Output the (x, y) coordinate of the center of the cell containing the given text.  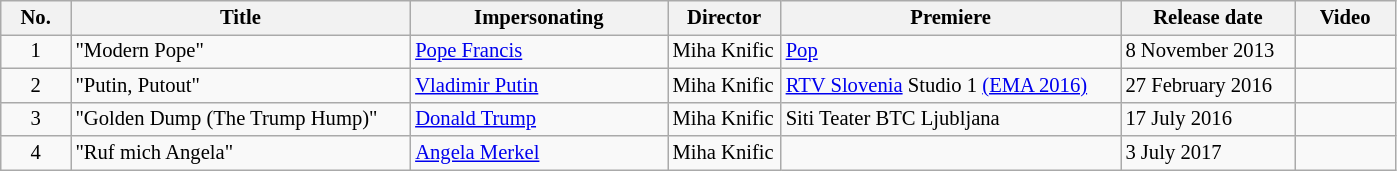
4 (36, 153)
Director (724, 17)
Impersonating (538, 17)
"Ruf mich Angela" (240, 153)
3 July 2017 (1208, 153)
Premiere (951, 17)
Video (1345, 17)
27 February 2016 (1208, 85)
8 November 2013 (1208, 51)
Vladimir Putin (538, 85)
Angela Merkel (538, 153)
No. (36, 17)
1 (36, 51)
17 July 2016 (1208, 119)
2 (36, 85)
Pope Francis (538, 51)
3 (36, 119)
"Putin, Putout" (240, 85)
"Golden Dump (The Trump Hump)" (240, 119)
Donald Trump (538, 119)
"Modern Pope" (240, 51)
RTV Slovenia Studio 1 (EMA 2016) (951, 85)
Title (240, 17)
Siti Teater BTC Ljubljana (951, 119)
Pop (951, 51)
Release date (1208, 17)
